Capture the cell that displays the provided text and extract its (X, Y) central coordinate. 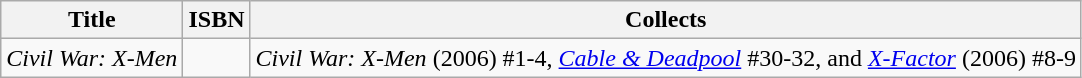
ISBN (216, 20)
Civil War: X-Men (2006) #1-4, Cable & Deadpool #30-32, and X-Factor (2006) #8-9 (666, 58)
Civil War: X-Men (92, 58)
Collects (666, 20)
Title (92, 20)
